Locate the cell with the specified text and output its [X, Y] center coordinate. 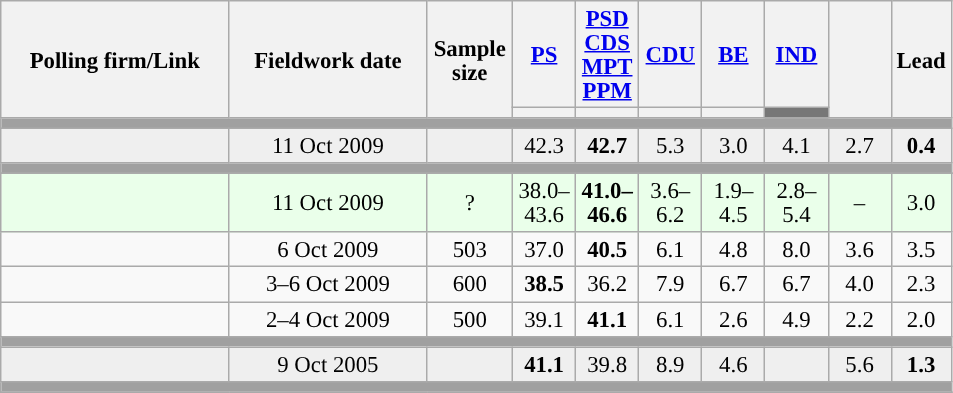
5.6 [860, 364]
2.6 [734, 320]
41.0–46.6 [608, 204]
7.9 [670, 284]
38.5 [544, 284]
42.3 [544, 146]
1.9–4.5 [734, 204]
4.0 [860, 284]
Polling firm/Link [115, 60]
2.7 [860, 146]
BE [734, 54]
5.3 [670, 146]
? [470, 204]
1.3 [921, 364]
3.5 [921, 250]
4.1 [796, 146]
0.4 [921, 146]
CDU [670, 54]
4.9 [796, 320]
600 [470, 284]
3.6 [860, 250]
Fieldwork date [328, 60]
9 Oct 2005 [328, 364]
40.5 [608, 250]
2.0 [921, 320]
8.0 [796, 250]
3–6 Oct 2009 [328, 284]
2.3 [921, 284]
IND [796, 54]
2–4 Oct 2009 [328, 320]
Lead [921, 60]
42.7 [608, 146]
39.1 [544, 320]
Sample size [470, 60]
4.6 [734, 364]
4.8 [734, 250]
3.6–6.2 [670, 204]
500 [470, 320]
6 Oct 2009 [328, 250]
– [860, 204]
39.8 [608, 364]
2.8–5.4 [796, 204]
38.0–43.6 [544, 204]
PS [544, 54]
37.0 [544, 250]
503 [470, 250]
8.9 [670, 364]
2.2 [860, 320]
36.2 [608, 284]
PSDCDSMPTPPM [608, 54]
